Locate the cell with the specified text and output its (X, Y) center coordinate. 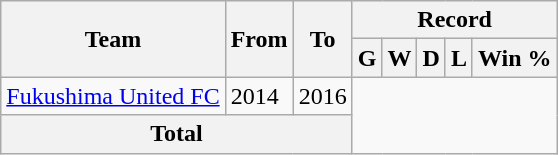
Fukushima United FC (113, 96)
G (367, 58)
From (259, 39)
2014 (259, 96)
To (322, 39)
D (431, 58)
L (458, 58)
Team (113, 39)
Win % (514, 58)
Record (454, 20)
Total (176, 134)
2016 (322, 96)
W (400, 58)
